Identify which cell holds the provided text, then report its [x, y] central coordinate. 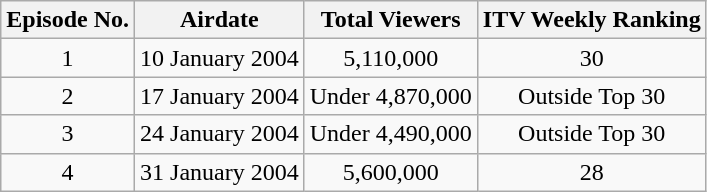
Episode No. [68, 20]
Total Viewers [390, 20]
10 January 2004 [220, 58]
30 [592, 58]
ITV Weekly Ranking [592, 20]
4 [68, 172]
2 [68, 96]
3 [68, 134]
1 [68, 58]
5,110,000 [390, 58]
24 January 2004 [220, 134]
Under 4,870,000 [390, 96]
31 January 2004 [220, 172]
Under 4,490,000 [390, 134]
28 [592, 172]
17 January 2004 [220, 96]
Airdate [220, 20]
5,600,000 [390, 172]
